Scan for the cell matching the given text and deliver its (x, y) coordinate at center. 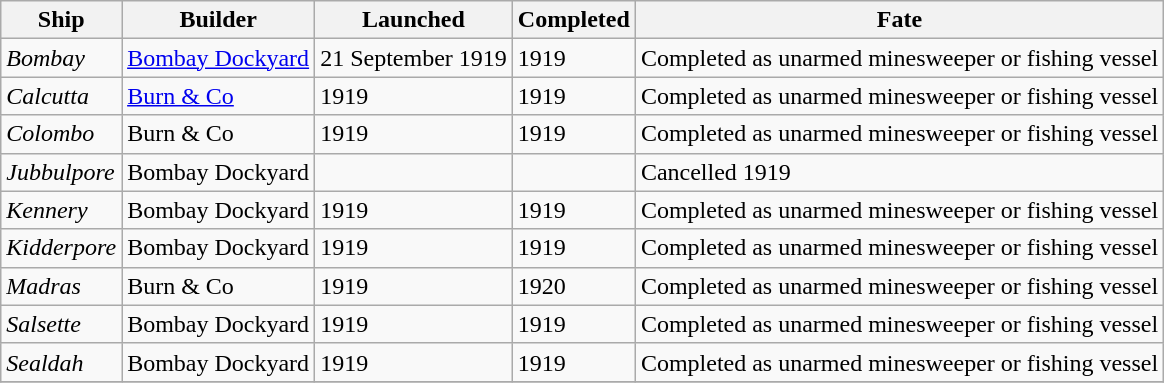
Bombay (62, 58)
Builder (218, 20)
Colombo (62, 134)
Completed (574, 20)
Fate (899, 20)
1920 (574, 286)
21 September 1919 (414, 58)
Cancelled 1919 (899, 172)
Kennery (62, 210)
Ship (62, 20)
Calcutta (62, 96)
Salsette (62, 324)
Launched (414, 20)
Madras (62, 286)
Jubbulpore (62, 172)
Kidderpore (62, 248)
Sealdah (62, 362)
